Return the [x, y] coordinate for the center point of the cell that contains the specified text.  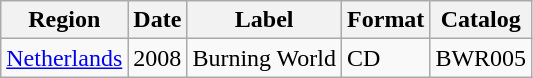
Label [264, 20]
Format [386, 20]
Catalog [481, 20]
BWR005 [481, 58]
Netherlands [64, 58]
Date [158, 20]
2008 [158, 58]
Burning World [264, 58]
CD [386, 58]
Region [64, 20]
